Capture the cell that displays the provided text and extract its [x, y] central coordinate. 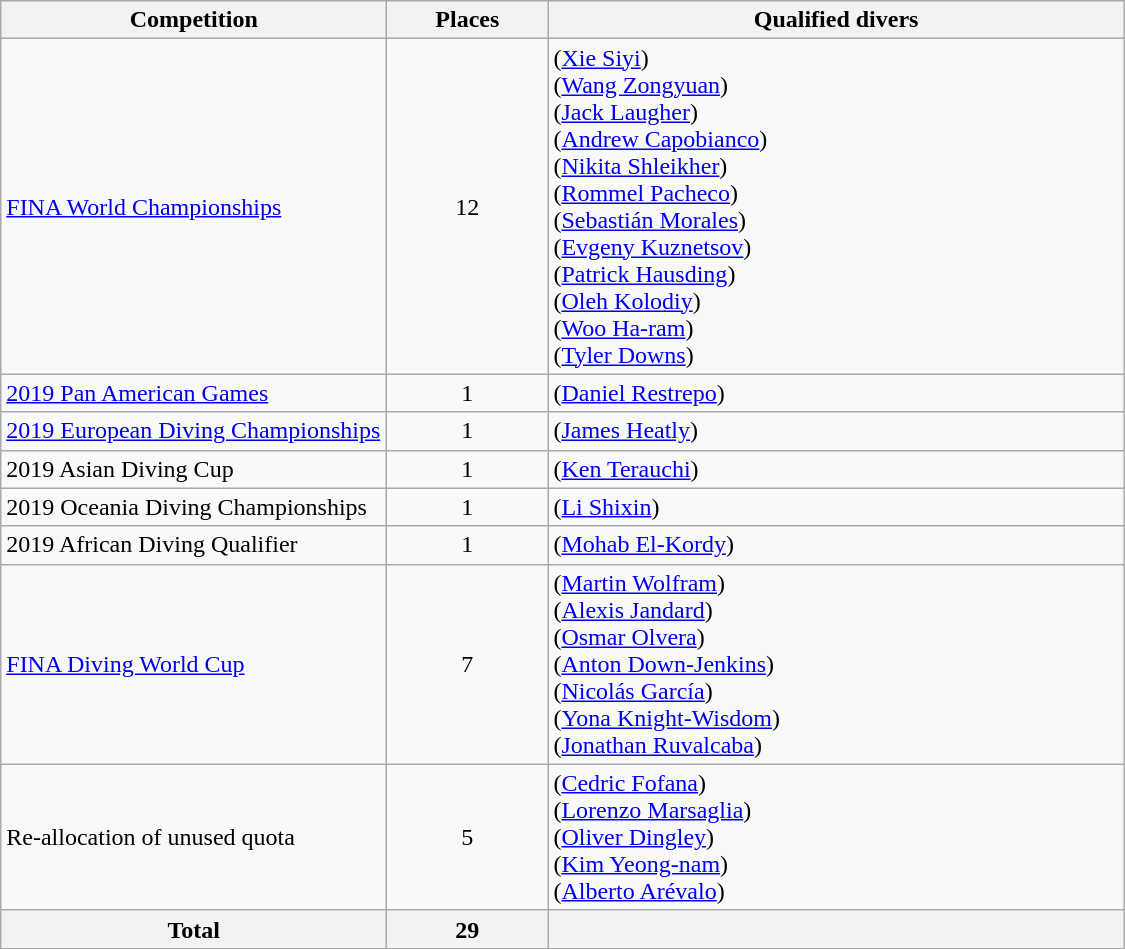
7 [468, 664]
(Cedric Fofana) (Lorenzo Marsaglia) (Oliver Dingley) (Kim Yeong-nam) (Alberto Arévalo) [836, 837]
2019 African Diving Qualifier [194, 545]
Qualified divers [836, 20]
(Daniel Restrepo) [836, 393]
5 [468, 837]
(Mohab El-Kordy) [836, 545]
Places [468, 20]
12 [468, 206]
(Martin Wolfram) (Alexis Jandard) (Osmar Olvera) (Anton Down-Jenkins) (Nicolás García) (Yona Knight-Wisdom) (Jonathan Ruvalcaba) [836, 664]
2019 European Diving Championships [194, 431]
FINA World Championships [194, 206]
FINA Diving World Cup [194, 664]
29 [468, 929]
Re-allocation of unused quota [194, 837]
Competition [194, 20]
(Ken Terauchi) [836, 469]
2019 Asian Diving Cup [194, 469]
(James Heatly) [836, 431]
2019 Pan American Games [194, 393]
2019 Oceania Diving Championships [194, 507]
(Li Shixin) [836, 507]
Total [194, 929]
